Search for the cell housing the specified text and yield its [X, Y] center coordinate. 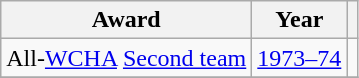
All-WCHA Second team [126, 58]
Award [126, 20]
1973–74 [300, 58]
Year [300, 20]
